Return (X, Y) of the center of cell containing provided text 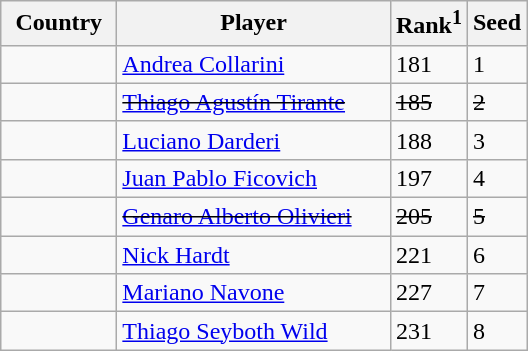
181 (428, 64)
Thiago Agustín Tirante (254, 102)
6 (496, 255)
Mariano Navone (254, 293)
185 (428, 102)
Genaro Alberto Olivieri (254, 217)
205 (428, 217)
1 (496, 64)
Seed (496, 24)
197 (428, 178)
3 (496, 140)
5 (496, 217)
Player (254, 24)
2 (496, 102)
Nick Hardt (254, 255)
Juan Pablo Ficovich (254, 178)
8 (496, 331)
188 (428, 140)
7 (496, 293)
Luciano Darderi (254, 140)
227 (428, 293)
221 (428, 255)
Country (59, 24)
Thiago Seyboth Wild (254, 331)
Andrea Collarini (254, 64)
4 (496, 178)
231 (428, 331)
Rank1 (428, 24)
